Determine the [X, Y] coordinate at the center of the cell enclosing the given text.  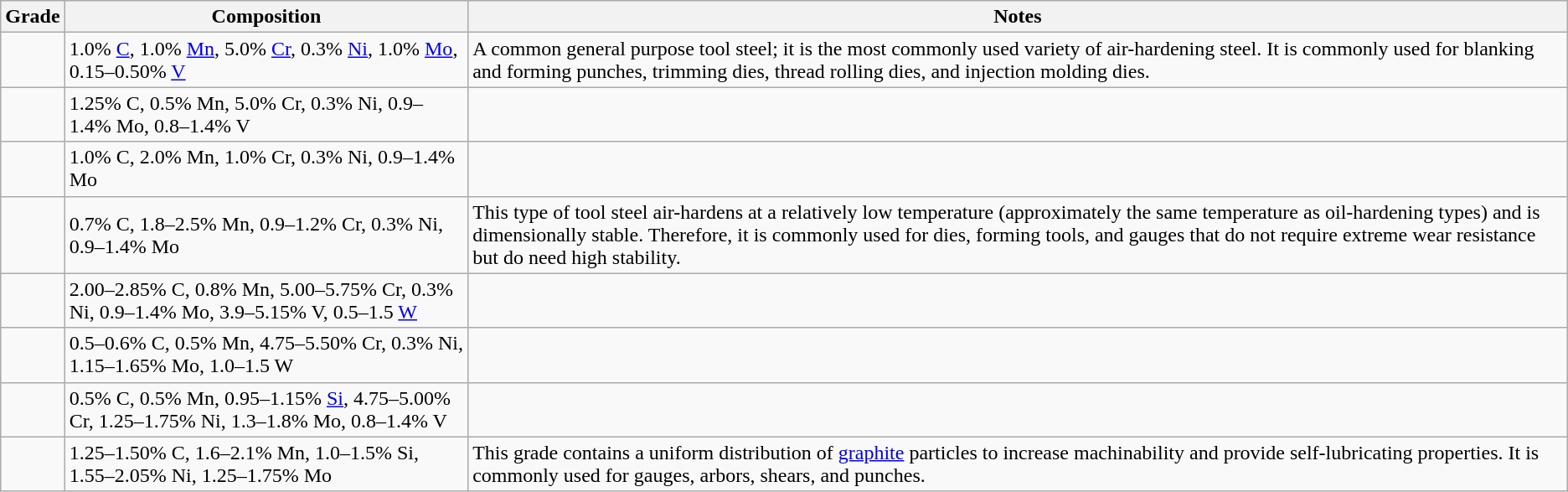
1.0% C, 1.0% Mn, 5.0% Cr, 0.3% Ni, 1.0% Mo, 0.15–0.50% V [266, 60]
1.0% C, 2.0% Mn, 1.0% Cr, 0.3% Ni, 0.9–1.4% Mo [266, 169]
1.25% C, 0.5% Mn, 5.0% Cr, 0.3% Ni, 0.9–1.4% Mo, 0.8–1.4% V [266, 114]
0.5% C, 0.5% Mn, 0.95–1.15% Si, 4.75–5.00% Cr, 1.25–1.75% Ni, 1.3–1.8% Mo, 0.8–1.4% V [266, 409]
0.5–0.6% C, 0.5% Mn, 4.75–5.50% Cr, 0.3% Ni, 1.15–1.65% Mo, 1.0–1.5 W [266, 355]
Grade [33, 17]
Notes [1019, 17]
0.7% C, 1.8–2.5% Mn, 0.9–1.2% Cr, 0.3% Ni, 0.9–1.4% Mo [266, 235]
2.00–2.85% C, 0.8% Mn, 5.00–5.75% Cr, 0.3% Ni, 0.9–1.4% Mo, 3.9–5.15% V, 0.5–1.5 W [266, 300]
Composition [266, 17]
1.25–1.50% C, 1.6–2.1% Mn, 1.0–1.5% Si, 1.55–2.05% Ni, 1.25–1.75% Mo [266, 464]
